For the text-containing cell, return its midpoint in (X, Y) coordinate format. 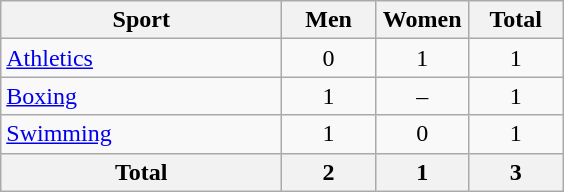
Athletics (142, 58)
3 (516, 172)
Boxing (142, 96)
Men (329, 20)
Women (422, 20)
– (422, 96)
Swimming (142, 134)
Sport (142, 20)
2 (329, 172)
